Output the (X, Y) coordinate of the center of the cell containing the given text.  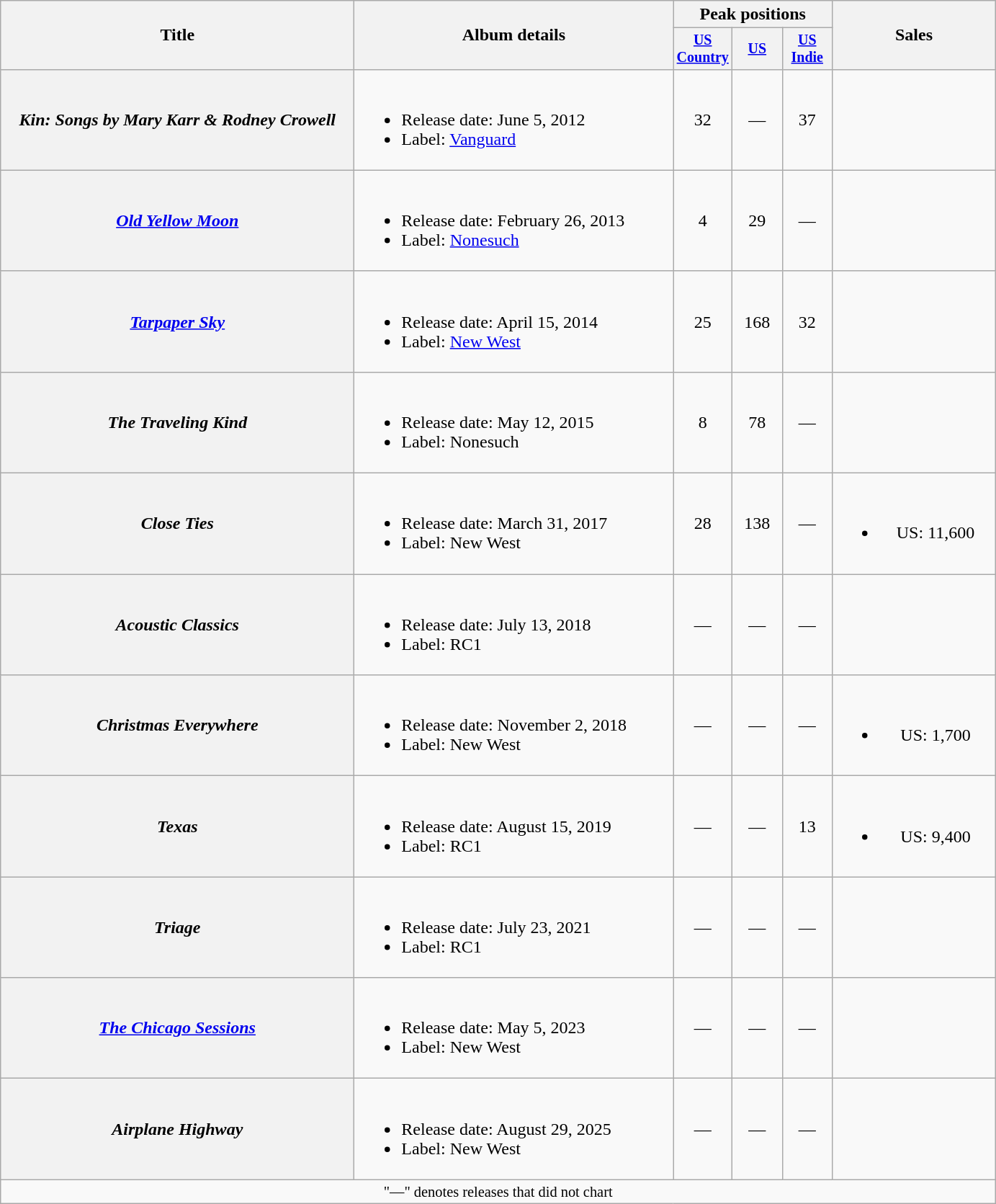
Acoustic Classics (177, 625)
Release date: August 15, 2019Label: RC1 (514, 826)
Tarpaper Sky (177, 321)
Close Ties (177, 524)
Release date: May 5, 2023Label: New West (514, 1028)
US Country (703, 49)
Airplane Highway (177, 1129)
US: 11,600 (913, 524)
Old Yellow Moon (177, 220)
Triage (177, 927)
The Chicago Sessions (177, 1028)
Release date: July 23, 2021Label: RC1 (514, 927)
37 (807, 120)
13 (807, 826)
Release date: April 15, 2014Label: New West (514, 321)
US: 1,700 (913, 726)
The Traveling Kind (177, 422)
Peak positions (753, 14)
Release date: May 12, 2015Label: Nonesuch (514, 422)
US (758, 49)
29 (758, 220)
Release date: July 13, 2018Label: RC1 (514, 625)
138 (758, 524)
Release date: November 2, 2018Label: New West (514, 726)
25 (703, 321)
28 (703, 524)
Kin: Songs by Mary Karr & Rodney Crowell (177, 120)
Release date: June 5, 2012Label: Vanguard (514, 120)
168 (758, 321)
US: 9,400 (913, 826)
US Indie (807, 49)
Album details (514, 35)
4 (703, 220)
Title (177, 35)
8 (703, 422)
Texas (177, 826)
Release date: February 26, 2013Label: Nonesuch (514, 220)
78 (758, 422)
"—" denotes releases that did not chart (498, 1192)
Release date: August 29, 2025Label: New West (514, 1129)
Christmas Everywhere (177, 726)
Release date: March 31, 2017Label: New West (514, 524)
Sales (913, 35)
